Return the [X, Y] coordinate for the center point of the cell that contains the specified text.  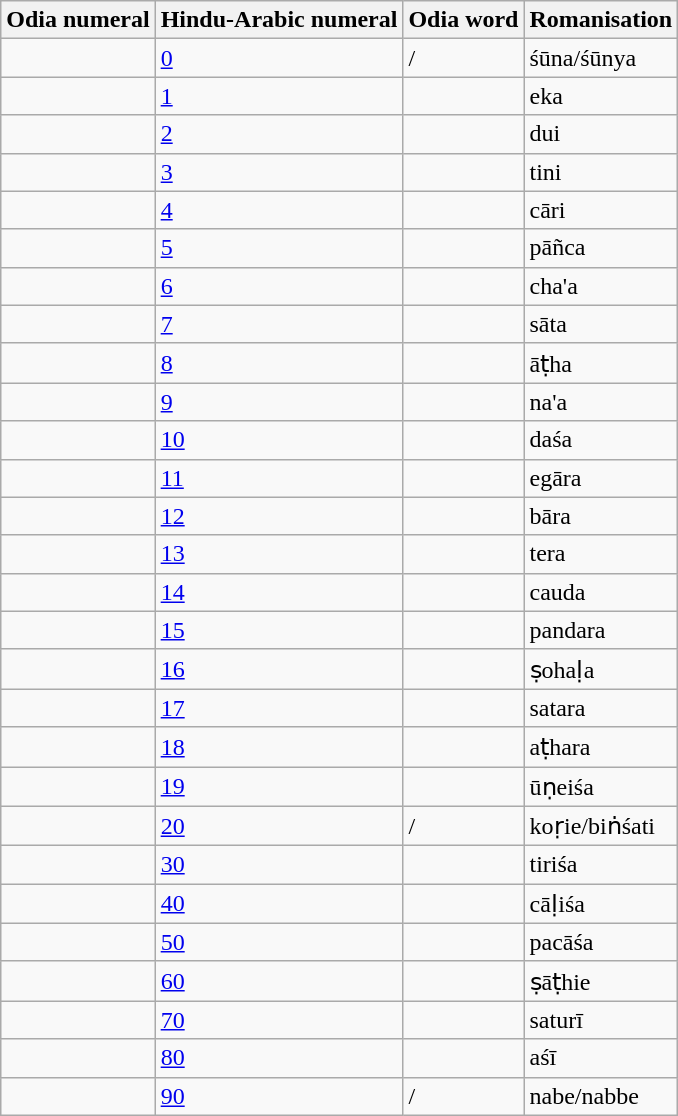
śūna/śūnya [601, 58]
2 [279, 134]
egāra [601, 478]
Odia numeral [78, 20]
Hindu-Arabic numeral [279, 20]
16 [279, 669]
30 [279, 865]
15 [279, 630]
aśī [601, 1058]
tera [601, 554]
tiriśa [601, 865]
50 [279, 942]
pāñca [601, 248]
eka [601, 96]
6 [279, 286]
Odia word [464, 20]
90 [279, 1096]
18 [279, 747]
satara [601, 708]
4 [279, 210]
7 [279, 324]
tini [601, 172]
Romanisation [601, 20]
0 [279, 58]
nabe/nabbe [601, 1096]
10 [279, 440]
12 [279, 516]
ūṇeiśa [601, 786]
17 [279, 708]
pandara [601, 630]
3 [279, 172]
ṣāṭhie [601, 981]
11 [279, 478]
koṛie/biṅśati [601, 826]
āṭha [601, 363]
70 [279, 1020]
13 [279, 554]
aṭhara [601, 747]
8 [279, 363]
cāḷiśa [601, 904]
ṣohaḷa [601, 669]
pacāśa [601, 942]
saturī [601, 1020]
dui [601, 134]
cauda [601, 592]
cha'a [601, 286]
cāri [601, 210]
19 [279, 786]
5 [279, 248]
20 [279, 826]
40 [279, 904]
sāta [601, 324]
9 [279, 402]
bāra [601, 516]
60 [279, 981]
1 [279, 96]
daśa [601, 440]
na'a [601, 402]
14 [279, 592]
80 [279, 1058]
